Detect which cell encompasses the target text, then output its (X, Y) center coordinate. 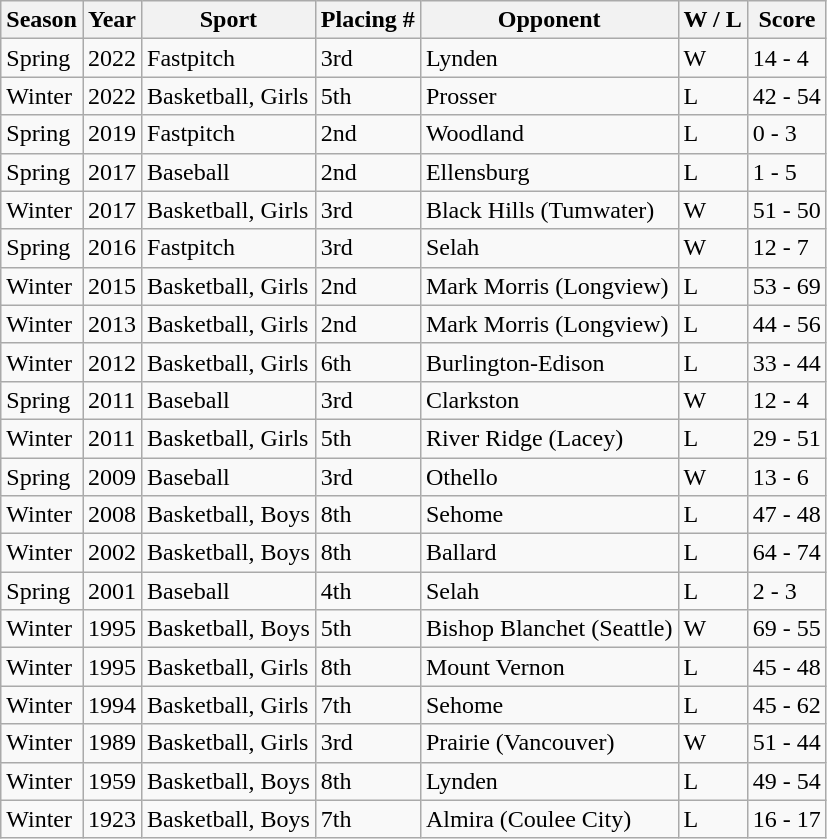
Year (112, 20)
Othello (549, 477)
Prosser (549, 96)
12 - 4 (786, 400)
Season (42, 20)
44 - 56 (786, 324)
2001 (112, 591)
Almira (Coulee City) (549, 819)
1959 (112, 781)
69 - 55 (786, 629)
2002 (112, 553)
2008 (112, 515)
2012 (112, 362)
51 - 44 (786, 743)
1994 (112, 705)
River Ridge (Lacey) (549, 438)
53 - 69 (786, 286)
W / L (712, 20)
45 - 62 (786, 705)
Bishop Blanchet (Seattle) (549, 629)
2015 (112, 286)
Prairie (Vancouver) (549, 743)
2009 (112, 477)
14 - 4 (786, 58)
Score (786, 20)
Mount Vernon (549, 667)
Black Hills (Tumwater) (549, 210)
Ballard (549, 553)
12 - 7 (786, 248)
6th (368, 362)
Ellensburg (549, 172)
2 - 3 (786, 591)
Placing # (368, 20)
Opponent (549, 20)
51 - 50 (786, 210)
64 - 74 (786, 553)
47 - 48 (786, 515)
Burlington-Edison (549, 362)
2013 (112, 324)
1 - 5 (786, 172)
16 - 17 (786, 819)
2019 (112, 134)
4th (368, 591)
45 - 48 (786, 667)
13 - 6 (786, 477)
29 - 51 (786, 438)
33 - 44 (786, 362)
1989 (112, 743)
49 - 54 (786, 781)
2016 (112, 248)
1923 (112, 819)
Clarkston (549, 400)
42 - 54 (786, 96)
Sport (229, 20)
Woodland (549, 134)
0 - 3 (786, 134)
